Locate the cell with the specified text and output its [X, Y] center coordinate. 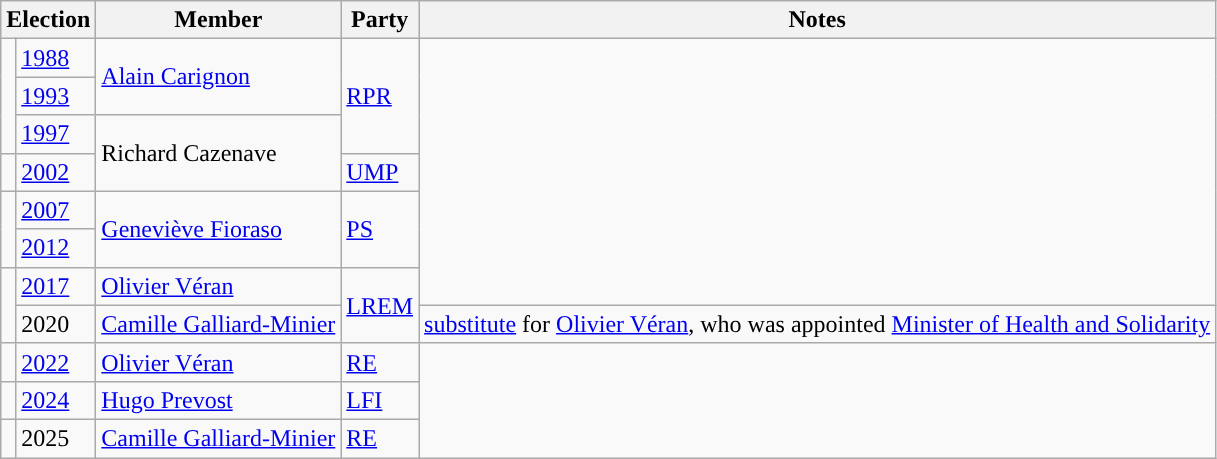
Election [48, 20]
LREM [380, 305]
2024 [56, 400]
2012 [56, 248]
UMP [380, 172]
2007 [56, 210]
Hugo Prevost [218, 400]
2017 [56, 286]
1988 [56, 58]
Notes [818, 20]
substitute for Olivier Véran, who was appointed Minister of Health and Solidarity [818, 324]
Geneviève Fioraso [218, 229]
2025 [56, 438]
RPR [380, 96]
LFI [380, 400]
2002 [56, 172]
2022 [56, 362]
1993 [56, 96]
1997 [56, 134]
Party [380, 20]
Richard Cazenave [218, 153]
2020 [56, 324]
Member [218, 20]
Alain Carignon [218, 77]
PS [380, 229]
